Output the [x, y] coordinate of the center of the cell containing the given text.  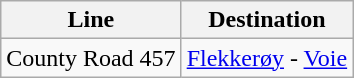
County Road 457 [91, 58]
Destination [267, 20]
Flekkerøy - Voie [267, 58]
Line [91, 20]
